Determine the (X, Y) coordinate at the center of the cell enclosing the given text.  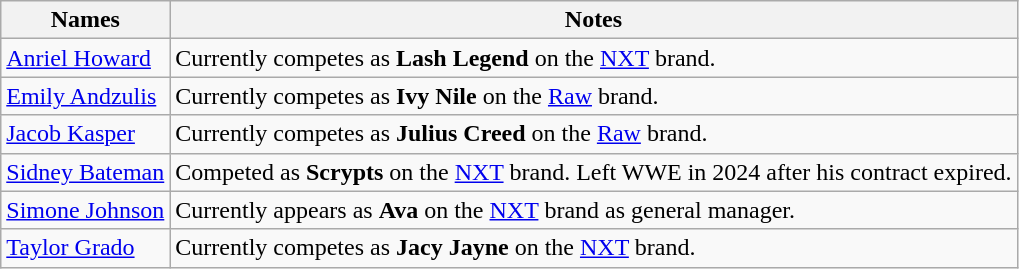
Notes (594, 20)
Currently competes as Jacy Jayne on the NXT brand. (594, 248)
Currently competes as Ivy Nile on the Raw brand. (594, 96)
Names (86, 20)
Currently appears as Ava on the NXT brand as general manager. (594, 210)
Jacob Kasper (86, 134)
Anriel Howard (86, 58)
Sidney Bateman (86, 172)
Emily Andzulis (86, 96)
Simone Johnson (86, 210)
Taylor Grado (86, 248)
Currently competes as Julius Creed on the Raw brand. (594, 134)
Currently competes as Lash Legend on the NXT brand. (594, 58)
Competed as Scrypts on the NXT brand. Left WWE in 2024 after his contract expired. (594, 172)
